Find where the given text appears and provide that cell's center as (X, Y) coordinate. 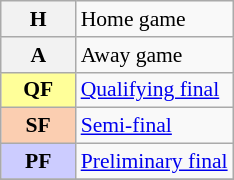
Home game (154, 19)
PF (38, 162)
H (38, 19)
SF (38, 126)
Away game (154, 55)
Qualifying final (154, 90)
QF (38, 90)
Preliminary final (154, 162)
Semi-final (154, 126)
A (38, 55)
